Return the [X, Y] coordinate for the center point of the cell that contains the specified text.  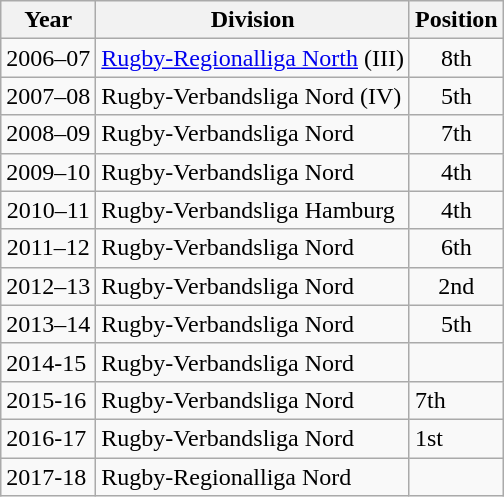
2017-18 [48, 477]
2008–09 [48, 134]
Year [48, 20]
Division [253, 20]
2010–11 [48, 210]
2016-17 [48, 438]
2015-16 [48, 400]
2012–13 [48, 286]
Rugby-Verbandsliga Hamburg [253, 210]
2007–08 [48, 96]
2nd [456, 286]
2011–12 [48, 248]
1st [456, 438]
2014-15 [48, 362]
8th [456, 58]
Rugby-Verbandsliga Nord (IV) [253, 96]
Rugby-Regionalliga North (III) [253, 58]
2006–07 [48, 58]
6th [456, 248]
2013–14 [48, 324]
Position [456, 20]
2009–10 [48, 172]
Rugby-Regionalliga Nord [253, 477]
